Detect which cell encompasses the target text, then output its [X, Y] center coordinate. 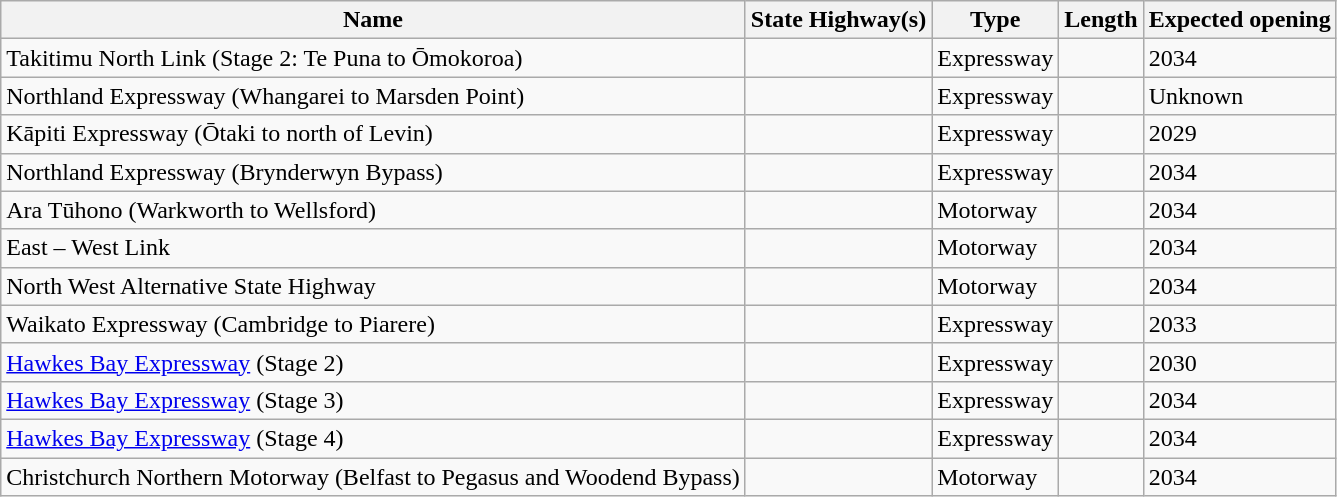
2033 [1240, 324]
Hawkes Bay Expressway (Stage 4) [374, 438]
Hawkes Bay Expressway (Stage 3) [374, 400]
Hawkes Bay Expressway (Stage 2) [374, 362]
Unknown [1240, 96]
Type [996, 20]
Takitimu North Link (Stage 2: Te Puna to Ōmokoroa) [374, 58]
Ara Tūhono (Warkworth to Wellsford) [374, 210]
Northland Expressway (Brynderwyn Bypass) [374, 172]
Expected opening [1240, 20]
Northland Expressway (Whangarei to Marsden Point) [374, 96]
2029 [1240, 134]
Name [374, 20]
East – West Link [374, 248]
Waikato Expressway (Cambridge to Piarere) [374, 324]
2030 [1240, 362]
Kāpiti Expressway (Ōtaki to north of Levin) [374, 134]
Christchurch Northern Motorway (Belfast to Pegasus and Woodend Bypass) [374, 477]
North West Alternative State Highway [374, 286]
Length [1101, 20]
State Highway(s) [838, 20]
